Scan for the cell matching the given text and deliver its (x, y) coordinate at center. 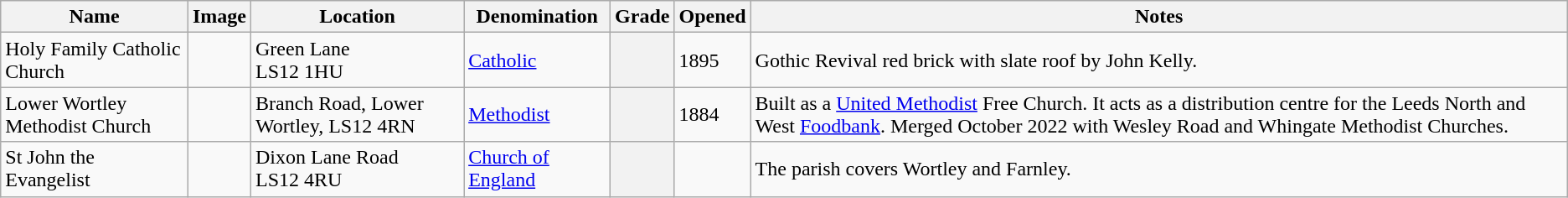
Image (219, 17)
Denomination (538, 17)
Location (358, 17)
1884 (712, 114)
Holy Family Catholic Church (95, 60)
Lower Wortley Methodist Church (95, 114)
Notes (1159, 17)
Church of England (538, 169)
Grade (642, 17)
St John the Evangelist (95, 169)
Methodist (538, 114)
The parish covers Wortley and Farnley. (1159, 169)
Catholic (538, 60)
Green LaneLS12 1HU (358, 60)
1895 (712, 60)
Opened (712, 17)
Dixon Lane RoadLS12 4RU (358, 169)
Branch Road, Lower Wortley, LS12 4RN (358, 114)
Gothic Revival red brick with slate roof by John Kelly. (1159, 60)
Name (95, 17)
